Return [X, Y] of the center of cell containing provided text 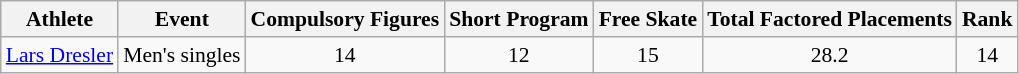
Lars Dresler [60, 55]
Total Factored Placements [830, 19]
Free Skate [648, 19]
12 [518, 55]
Rank [988, 19]
Event [182, 19]
Short Program [518, 19]
28.2 [830, 55]
Athlete [60, 19]
Men's singles [182, 55]
15 [648, 55]
Compulsory Figures [346, 19]
